Return the [x, y] coordinate for the center point of the cell that contains the specified text.  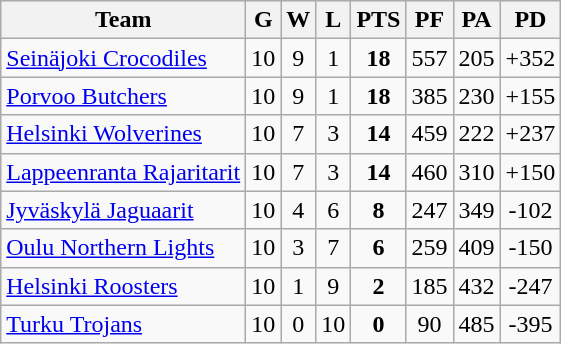
Seinäjoki Crocodiles [124, 58]
PF [430, 20]
185 [430, 286]
8 [378, 210]
+352 [530, 58]
L [334, 20]
310 [476, 172]
432 [476, 286]
259 [430, 248]
485 [476, 324]
+155 [530, 96]
Turku Trojans [124, 324]
385 [430, 96]
-150 [530, 248]
205 [476, 58]
2 [378, 286]
459 [430, 134]
Team [124, 20]
PA [476, 20]
Porvoo Butchers [124, 96]
Oulu Northern Lights [124, 248]
349 [476, 210]
PD [530, 20]
247 [430, 210]
+237 [530, 134]
PTS [378, 20]
-395 [530, 324]
W [298, 20]
409 [476, 248]
Lappeenranta Rajaritarit [124, 172]
Helsinki Wolverines [124, 134]
557 [430, 58]
-247 [530, 286]
-102 [530, 210]
Jyväskylä Jaguaarit [124, 210]
G [264, 20]
+150 [530, 172]
4 [298, 210]
90 [430, 324]
Helsinki Roosters [124, 286]
230 [476, 96]
222 [476, 134]
460 [430, 172]
